From the cell containing the given text, extract its center point as [X, Y] coordinate. 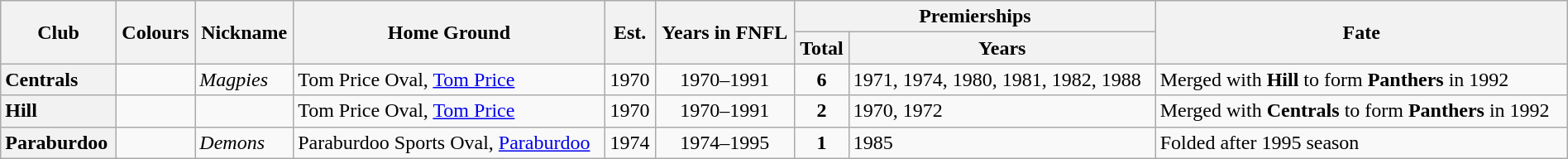
Magpies [245, 79]
Demons [245, 142]
1985 [1002, 142]
Years [1002, 48]
Folded after 1995 season [1361, 142]
Home Ground [449, 32]
Total [822, 48]
2 [822, 111]
6 [822, 79]
Premierships [976, 17]
Paraburdoo Sports Oval, Paraburdoo [449, 142]
1971, 1974, 1980, 1981, 1982, 1988 [1002, 79]
Fate [1361, 32]
Merged with Hill to form Panthers in 1992 [1361, 79]
Est. [630, 32]
Colours [155, 32]
Centrals [59, 79]
Paraburdoo [59, 142]
1 [822, 142]
Nickname [245, 32]
Years in FNFL [724, 32]
Merged with Centrals to form Panthers in 1992 [1361, 111]
Hill [59, 111]
Club [59, 32]
1974–1995 [724, 142]
1974 [630, 142]
1970, 1972 [1002, 111]
